Identify which cell holds the provided text, then report its [x, y] central coordinate. 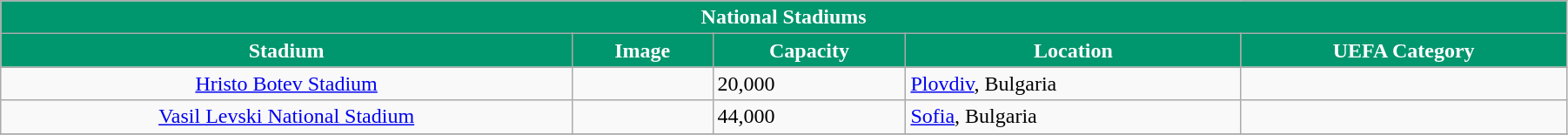
Image [642, 51]
Vasil Levski National Stadium [287, 117]
Hristo Botev Stadium [287, 84]
National Stadiums [784, 17]
Plovdiv, Bulgaria [1074, 84]
UEFA Category [1404, 51]
Location [1074, 51]
Sofia, Bulgaria [1074, 117]
Capacity [809, 51]
20,000 [809, 84]
44,000 [809, 117]
Stadium [287, 51]
